Return the [X, Y] coordinate for the center point of the cell that contains the specified text.  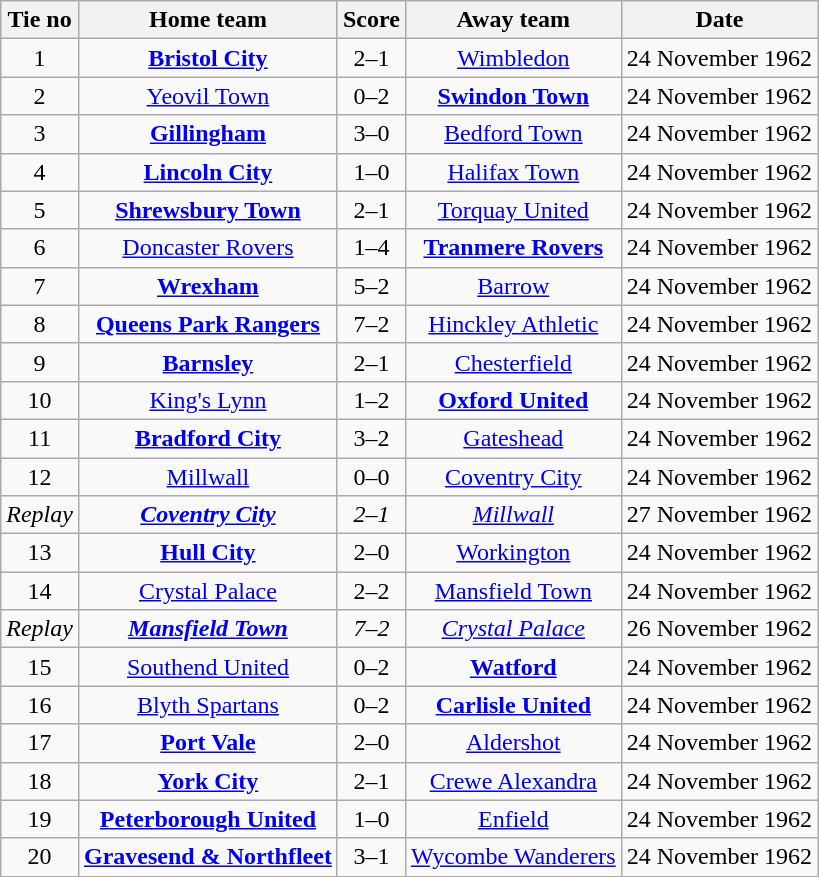
Home team [208, 20]
Yeovil Town [208, 96]
0–0 [371, 477]
2–2 [371, 591]
Bradford City [208, 438]
1 [40, 58]
Tranmere Rovers [513, 248]
15 [40, 667]
19 [40, 819]
27 November 1962 [719, 515]
5 [40, 210]
Wycombe Wanderers [513, 857]
Watford [513, 667]
Hull City [208, 553]
6 [40, 248]
Enfield [513, 819]
20 [40, 857]
2 [40, 96]
16 [40, 705]
Bedford Town [513, 134]
Hinckley Athletic [513, 324]
3–0 [371, 134]
Bristol City [208, 58]
7 [40, 286]
Shrewsbury Town [208, 210]
Lincoln City [208, 172]
Gillingham [208, 134]
Queens Park Rangers [208, 324]
King's Lynn [208, 400]
Halifax Town [513, 172]
Score [371, 20]
Chesterfield [513, 362]
18 [40, 781]
Carlisle United [513, 705]
13 [40, 553]
3–2 [371, 438]
8 [40, 324]
Blyth Spartans [208, 705]
York City [208, 781]
Port Vale [208, 743]
Wrexham [208, 286]
Peterborough United [208, 819]
Doncaster Rovers [208, 248]
5–2 [371, 286]
Away team [513, 20]
9 [40, 362]
Aldershot [513, 743]
Southend United [208, 667]
Gravesend & Northfleet [208, 857]
Gateshead [513, 438]
14 [40, 591]
Oxford United [513, 400]
11 [40, 438]
26 November 1962 [719, 629]
Barrow [513, 286]
10 [40, 400]
1–4 [371, 248]
4 [40, 172]
17 [40, 743]
Date [719, 20]
Tie no [40, 20]
Swindon Town [513, 96]
Workington [513, 553]
Torquay United [513, 210]
Crewe Alexandra [513, 781]
3–1 [371, 857]
Wimbledon [513, 58]
3 [40, 134]
1–2 [371, 400]
12 [40, 477]
Barnsley [208, 362]
